Scan for the cell matching the given text and deliver its [x, y] coordinate at center. 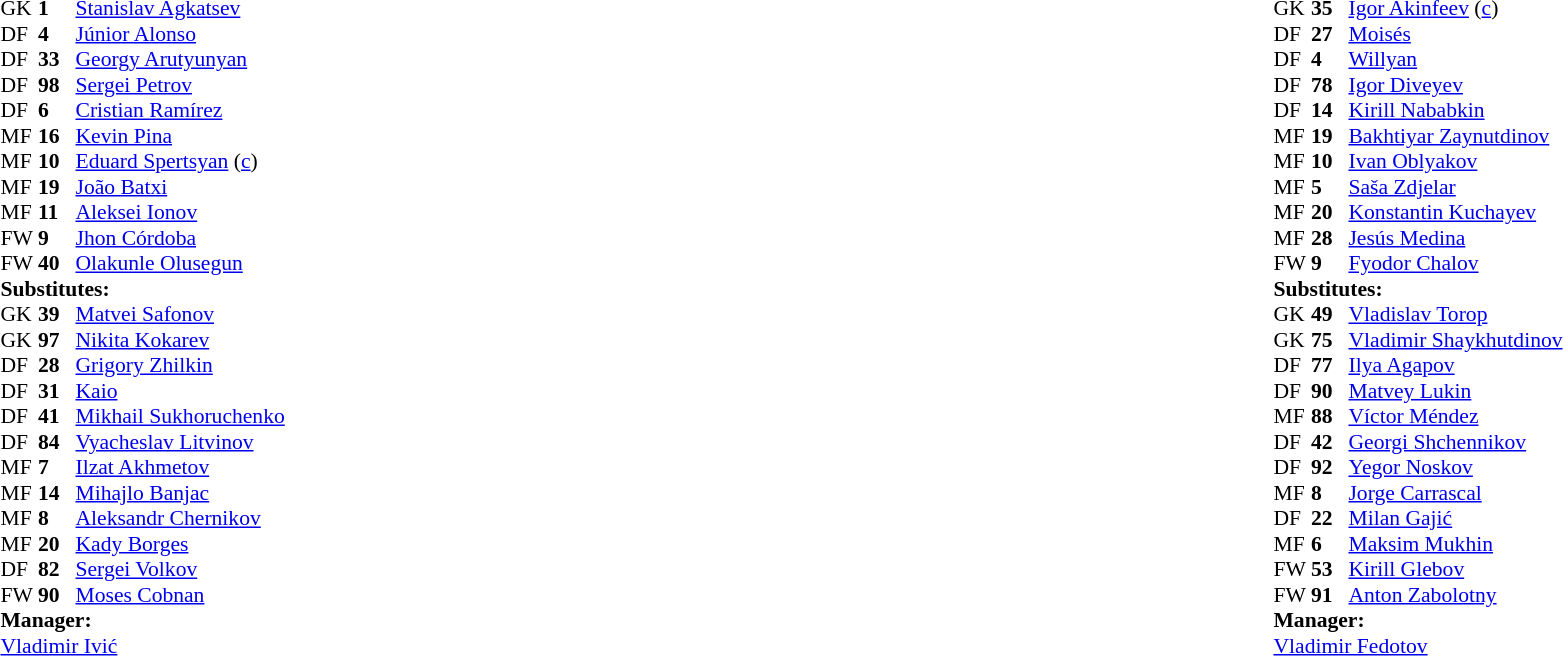
7 [57, 467]
22 [1330, 519]
31 [57, 391]
16 [57, 136]
Anton Zabolotny [1455, 595]
Eduard Spertsyan (c) [180, 161]
42 [1330, 442]
Ivan Oblyakov [1455, 161]
Saša Zdjelar [1455, 187]
Bakhtiyar Zaynutdinov [1455, 136]
Maksim Mukhin [1455, 544]
Mihajlo Banjac [180, 493]
Kirill Nababkin [1455, 111]
97 [57, 340]
Konstantin Kuchayev [1455, 213]
78 [1330, 85]
Ilzat Akhmetov [180, 467]
98 [57, 85]
Ilya Agapov [1455, 365]
Moses Cobnan [180, 595]
Jorge Carrascal [1455, 493]
40 [57, 263]
Kady Borges [180, 544]
11 [57, 213]
Mikhail Sukhoruchenko [180, 417]
Georgi Shchennikov [1455, 442]
Vladimir Shaykhutdinov [1455, 340]
Kirill Glebov [1455, 569]
39 [57, 315]
Matvey Lukin [1455, 391]
Jhon Córdoba [180, 238]
Vyacheslav Litvinov [180, 442]
Vladislav Torop [1455, 315]
27 [1330, 34]
49 [1330, 315]
Matvei Safonov [180, 315]
João Batxi [180, 187]
Sergei Volkov [180, 569]
Aleksei Ionov [180, 213]
Milan Gajić [1455, 519]
84 [57, 442]
Nikita Kokarev [180, 340]
77 [1330, 365]
Willyan [1455, 59]
Fyodor Chalov [1455, 263]
92 [1330, 467]
Olakunle Olusegun [180, 263]
91 [1330, 595]
53 [1330, 569]
75 [1330, 340]
Yegor Noskov [1455, 467]
5 [1330, 187]
Kaio [180, 391]
Júnior Alonso [180, 34]
Jesús Medina [1455, 238]
33 [57, 59]
Grigory Zhilkin [180, 365]
Igor Diveyev [1455, 85]
Cristian Ramírez [180, 111]
Kevin Pina [180, 136]
41 [57, 417]
Georgy Arutyunyan [180, 59]
88 [1330, 417]
Sergei Petrov [180, 85]
Aleksandr Chernikov [180, 519]
82 [57, 569]
Víctor Méndez [1455, 417]
Moisés [1455, 34]
